Provide the (X, Y) coordinate of the cell's center where the given text is located.  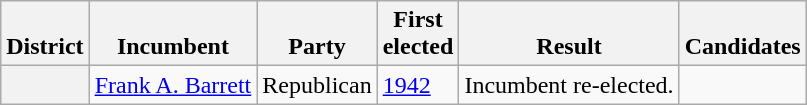
1942 (418, 85)
Firstelected (418, 34)
Republican (317, 85)
Result (569, 34)
Party (317, 34)
District (45, 34)
Incumbent re-elected. (569, 85)
Incumbent (173, 34)
Candidates (742, 34)
Frank A. Barrett (173, 85)
